Determine the [x, y] coordinate at the center of the cell enclosing the given text.  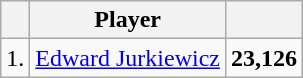
Player [128, 20]
1. [16, 58]
Edward Jurkiewicz [128, 58]
23,126 [264, 58]
